Locate the cell with the specified text and output its (X, Y) center coordinate. 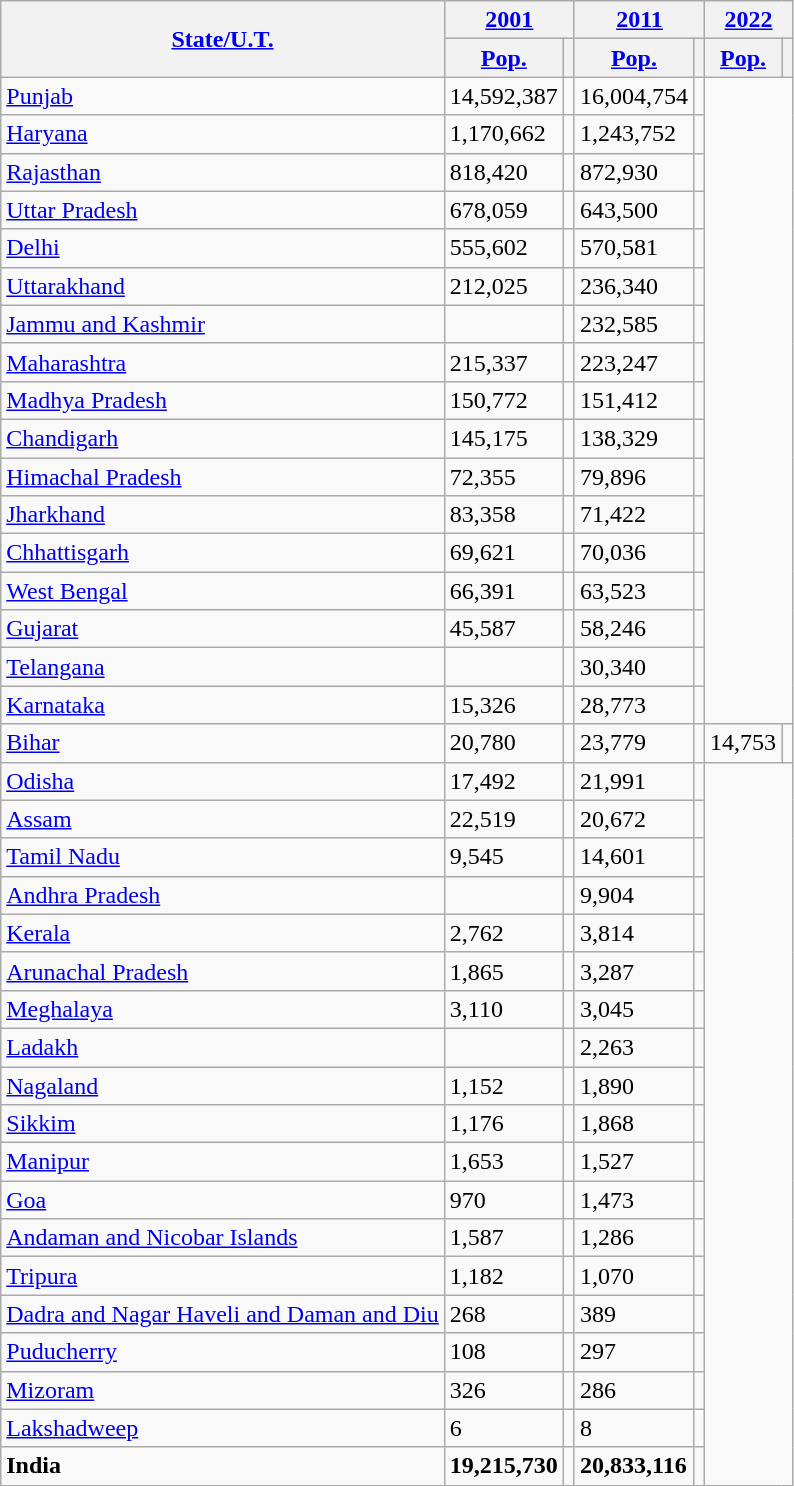
151,412 (634, 400)
Goa (223, 1200)
83,358 (504, 515)
678,059 (504, 210)
Assam (223, 819)
8 (634, 1428)
72,355 (504, 477)
Uttar Pradesh (223, 210)
20,672 (634, 819)
West Bengal (223, 591)
India (223, 1466)
Odisha (223, 781)
16,004,754 (634, 96)
22,519 (504, 819)
Ladakh (223, 1047)
Tripura (223, 1276)
Bihar (223, 743)
232,585 (634, 324)
643,500 (634, 210)
14,601 (634, 857)
Sikkim (223, 1124)
Manipur (223, 1162)
1,070 (634, 1276)
Gujarat (223, 629)
Rajasthan (223, 172)
Himachal Pradesh (223, 477)
150,772 (504, 400)
17,492 (504, 781)
Arunachal Pradesh (223, 971)
Chandigarh (223, 438)
2,762 (504, 933)
Dadra and Nagar Haveli and Daman and Diu (223, 1314)
Nagaland (223, 1085)
Delhi (223, 248)
1,653 (504, 1162)
58,246 (634, 629)
Lakshadweep (223, 1428)
286 (634, 1390)
389 (634, 1314)
1,170,662 (504, 134)
71,422 (634, 515)
138,329 (634, 438)
Punjab (223, 96)
1,243,752 (634, 134)
818,420 (504, 172)
19,215,730 (504, 1466)
1,473 (634, 1200)
108 (504, 1352)
Karnataka (223, 705)
3,045 (634, 1009)
Jammu and Kashmir (223, 324)
970 (504, 1200)
30,340 (634, 667)
297 (634, 1352)
66,391 (504, 591)
9,545 (504, 857)
Andaman and Nicobar Islands (223, 1238)
145,175 (504, 438)
1,176 (504, 1124)
14,753 (744, 743)
3,814 (634, 933)
6 (504, 1428)
570,581 (634, 248)
28,773 (634, 705)
Chhattisgarh (223, 553)
Uttarakhand (223, 286)
Tamil Nadu (223, 857)
555,602 (504, 248)
223,247 (634, 362)
212,025 (504, 286)
15,326 (504, 705)
2011 (639, 20)
Haryana (223, 134)
Maharashtra (223, 362)
State/U.T. (223, 39)
Kerala (223, 933)
872,930 (634, 172)
45,587 (504, 629)
215,337 (504, 362)
69,621 (504, 553)
1,152 (504, 1085)
23,779 (634, 743)
Madhya Pradesh (223, 400)
Telangana (223, 667)
9,904 (634, 895)
1,890 (634, 1085)
20,833,116 (634, 1466)
236,340 (634, 286)
Jharkhand (223, 515)
Mizoram (223, 1390)
21,991 (634, 781)
79,896 (634, 477)
1,587 (504, 1238)
1,527 (634, 1162)
14,592,387 (504, 96)
268 (504, 1314)
2022 (749, 20)
3,287 (634, 971)
20,780 (504, 743)
Puducherry (223, 1352)
1,865 (504, 971)
3,110 (504, 1009)
326 (504, 1390)
Meghalaya (223, 1009)
70,036 (634, 553)
63,523 (634, 591)
Andhra Pradesh (223, 895)
2,263 (634, 1047)
1,182 (504, 1276)
2001 (509, 20)
1,286 (634, 1238)
1,868 (634, 1124)
